Locate the cell with the specified text and output its [X, Y] center coordinate. 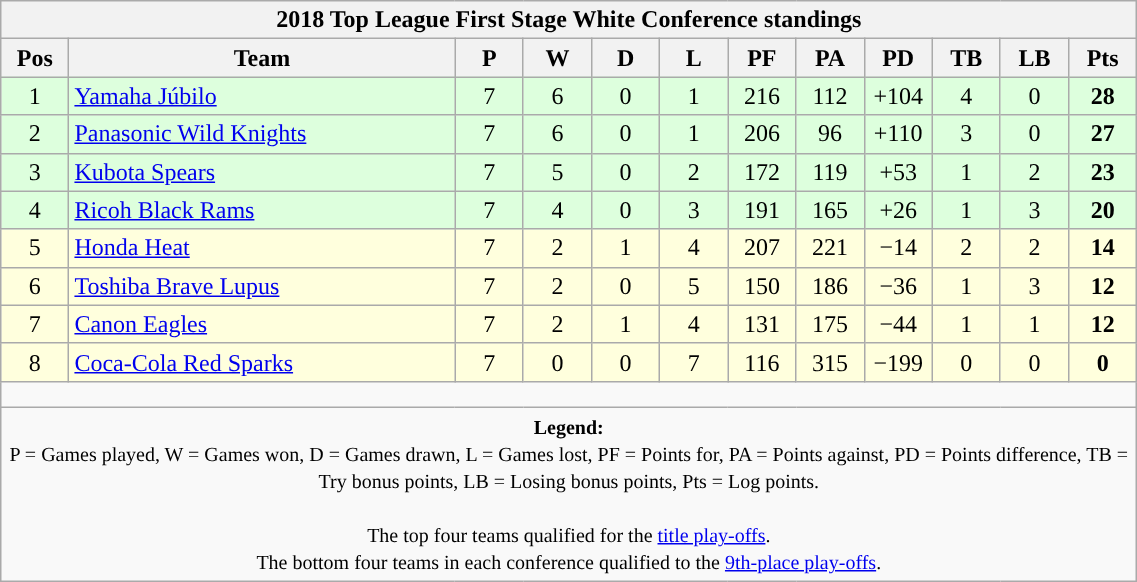
8 [35, 362]
Honda Heat [262, 248]
−36 [898, 286]
221 [830, 248]
172 [762, 172]
D [625, 58]
150 [762, 286]
23 [1103, 172]
96 [830, 134]
Coca-Cola Red Sparks [262, 362]
P [489, 58]
Team [262, 58]
Yamaha Júbilo [262, 96]
LB [1034, 58]
116 [762, 362]
20 [1103, 210]
TB [966, 58]
+26 [898, 210]
165 [830, 210]
14 [1103, 248]
Pts [1103, 58]
W [557, 58]
191 [762, 210]
207 [762, 248]
Toshiba Brave Lupus [262, 286]
2018 Top League First Stage White Conference standings [569, 20]
28 [1103, 96]
PA [830, 58]
L [694, 58]
Pos [35, 58]
175 [830, 324]
PD [898, 58]
206 [762, 134]
+110 [898, 134]
112 [830, 96]
Panasonic Wild Knights [262, 134]
−44 [898, 324]
131 [762, 324]
216 [762, 96]
315 [830, 362]
+104 [898, 96]
Kubota Spears [262, 172]
119 [830, 172]
186 [830, 286]
Ricoh Black Rams [262, 210]
Canon Eagles [262, 324]
27 [1103, 134]
−14 [898, 248]
+53 [898, 172]
PF [762, 58]
−199 [898, 362]
